Determine the [x, y] coordinate at the center of the cell enclosing the given text.  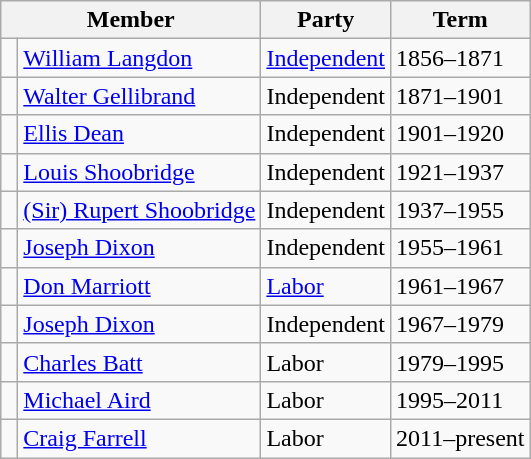
1955–1961 [460, 248]
Charles Batt [140, 362]
1871–1901 [460, 96]
Term [460, 20]
1995–2011 [460, 400]
William Langdon [140, 58]
Don Marriott [140, 286]
1901–1920 [460, 134]
1967–1979 [460, 324]
1979–1995 [460, 362]
1937–1955 [460, 210]
Craig Farrell [140, 438]
1961–1967 [460, 286]
1921–1937 [460, 172]
Michael Aird [140, 400]
(Sir) Rupert Shoobridge [140, 210]
Member [131, 20]
Party [326, 20]
2011–present [460, 438]
Ellis Dean [140, 134]
Louis Shoobridge [140, 172]
1856–1871 [460, 58]
Walter Gellibrand [140, 96]
